Determine the [X, Y] coordinate at the center of the cell enclosing the given text.  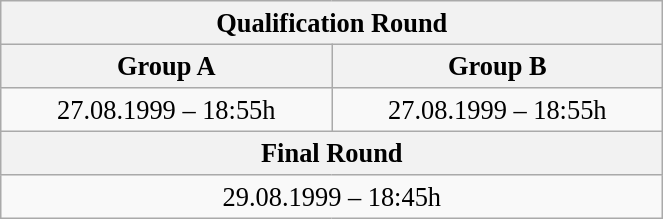
Group A [166, 66]
Group B [498, 66]
29.08.1999 – 18:45h [332, 197]
Qualification Round [332, 22]
Final Round [332, 153]
